Extract the [x, y] coordinate from the center of the cell holding the provided text.  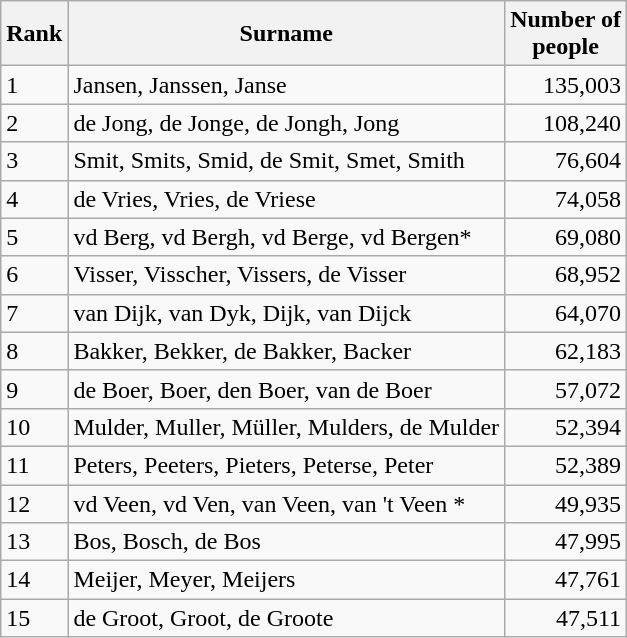
108,240 [566, 123]
8 [34, 351]
10 [34, 427]
Rank [34, 34]
Mulder, Muller, Müller, Mulders, de Mulder [286, 427]
62,183 [566, 351]
vd Veen, vd Ven, van Veen, van 't Veen * [286, 503]
Smit, Smits, Smid, de Smit, Smet, Smith [286, 161]
Jansen, Janssen, Janse [286, 85]
de Boer, Boer, den Boer, van de Boer [286, 389]
64,070 [566, 313]
de Vries, Vries, de Vriese [286, 199]
Number ofpeople [566, 34]
4 [34, 199]
14 [34, 580]
Visser, Visscher, Vissers, de Visser [286, 275]
3 [34, 161]
15 [34, 618]
47,761 [566, 580]
49,935 [566, 503]
Surname [286, 34]
52,394 [566, 427]
Meijer, Meyer, Meijers [286, 580]
47,511 [566, 618]
vd Berg, vd Bergh, vd Berge, vd Bergen* [286, 237]
52,389 [566, 465]
57,072 [566, 389]
13 [34, 542]
1 [34, 85]
74,058 [566, 199]
135,003 [566, 85]
11 [34, 465]
6 [34, 275]
7 [34, 313]
Peters, Peeters, Pieters, Peterse, Peter [286, 465]
van Dijk, van Dyk, Dijk, van Dijck [286, 313]
5 [34, 237]
9 [34, 389]
68,952 [566, 275]
12 [34, 503]
47,995 [566, 542]
Bos, Bosch, de Bos [286, 542]
69,080 [566, 237]
de Groot, Groot, de Groote [286, 618]
de Jong, de Jonge, de Jongh, Jong [286, 123]
76,604 [566, 161]
2 [34, 123]
Bakker, Bekker, de Bakker, Backer [286, 351]
